Return the [X, Y] coordinate for the center point of the cell that contains the specified text.  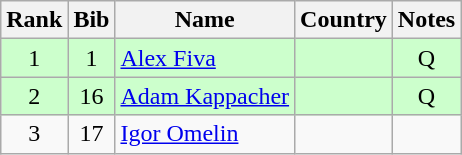
3 [34, 134]
Adam Kappacher [205, 96]
2 [34, 96]
Igor Omelin [205, 134]
17 [92, 134]
Rank [34, 20]
16 [92, 96]
Country [344, 20]
Notes [426, 20]
Name [205, 20]
Alex Fiva [205, 58]
Bib [92, 20]
